Search for the cell housing the specified text and yield its (X, Y) center coordinate. 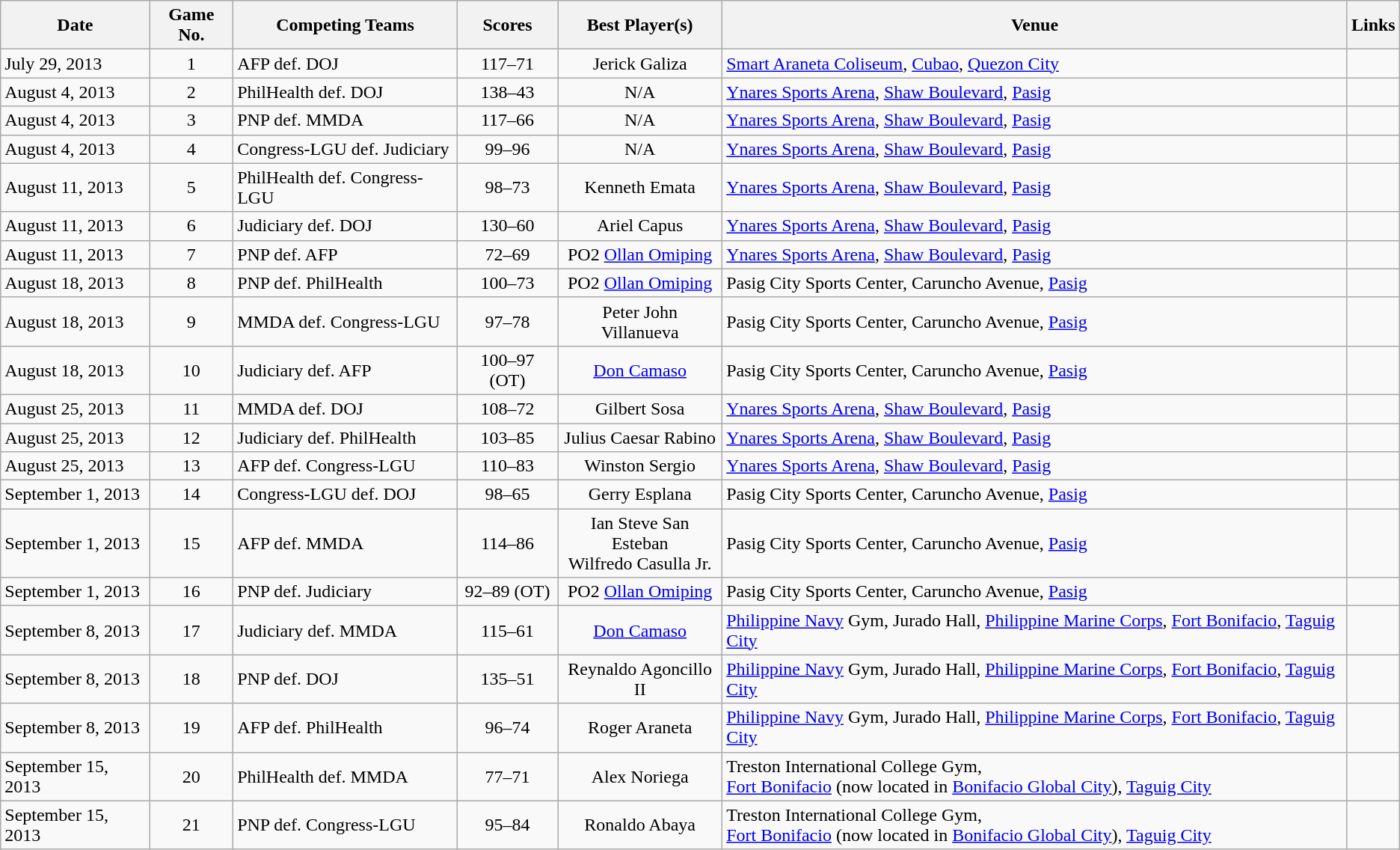
Winston Sergio (640, 466)
PNP def. PhilHealth (346, 283)
Judiciary def. MMDA (346, 630)
PhilHealth def. Congress-LGU (346, 187)
MMDA def. Congress-LGU (346, 322)
Kenneth Emata (640, 187)
16 (191, 592)
117–66 (507, 120)
19 (191, 727)
110–83 (507, 466)
20 (191, 777)
MMDA def. DOJ (346, 409)
96–74 (507, 727)
108–72 (507, 409)
10 (191, 370)
18 (191, 679)
Congress-LGU def. Judiciary (346, 149)
Judiciary def. PhilHealth (346, 438)
100–97 (OT) (507, 370)
115–61 (507, 630)
15 (191, 543)
Reynaldo Agoncillo II (640, 679)
AFP def. DOJ (346, 64)
92–89 (OT) (507, 592)
130–60 (507, 226)
Julius Caesar Rabino (640, 438)
98–65 (507, 495)
138–43 (507, 92)
AFP def. MMDA (346, 543)
98–73 (507, 187)
5 (191, 187)
135–51 (507, 679)
7 (191, 254)
12 (191, 438)
Date (75, 25)
1 (191, 64)
Ronaldo Abaya (640, 825)
Best Player(s) (640, 25)
Scores (507, 25)
4 (191, 149)
77–71 (507, 777)
July 29, 2013 (75, 64)
Smart Araneta Coliseum, Cubao, Quezon City (1035, 64)
Judiciary def. AFP (346, 370)
Venue (1035, 25)
Ian Steve San Esteban Wilfredo Casulla Jr. (640, 543)
117–71 (507, 64)
Judiciary def. DOJ (346, 226)
PNP def. Congress-LGU (346, 825)
Game No. (191, 25)
95–84 (507, 825)
11 (191, 409)
Links (1373, 25)
3 (191, 120)
6 (191, 226)
103–85 (507, 438)
21 (191, 825)
9 (191, 322)
AFP def. PhilHealth (346, 727)
114–86 (507, 543)
PNP def. MMDA (346, 120)
Gerry Esplana (640, 495)
8 (191, 283)
Jerick Galiza (640, 64)
PNP def. Judiciary (346, 592)
AFP def. Congress-LGU (346, 466)
14 (191, 495)
72–69 (507, 254)
13 (191, 466)
99–96 (507, 149)
PNP def. DOJ (346, 679)
Ariel Capus (640, 226)
17 (191, 630)
Alex Noriega (640, 777)
100–73 (507, 283)
PhilHealth def. DOJ (346, 92)
97–78 (507, 322)
2 (191, 92)
PNP def. AFP (346, 254)
Competing Teams (346, 25)
Gilbert Sosa (640, 409)
Congress-LGU def. DOJ (346, 495)
Peter John Villanueva (640, 322)
Roger Araneta (640, 727)
PhilHealth def. MMDA (346, 777)
